Output the [x, y] coordinate of the center of the cell containing the given text.  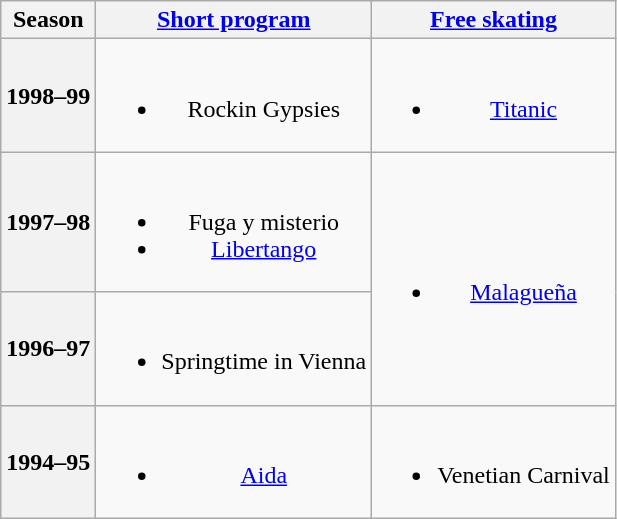
Season [48, 20]
1996–97 [48, 348]
Short program [234, 20]
Springtime in Vienna [234, 348]
Rockin Gypsies [234, 96]
1998–99 [48, 96]
Fuga y misterio Libertango [234, 222]
1997–98 [48, 222]
Titanic [494, 96]
1994–95 [48, 462]
Venetian Carnival [494, 462]
Aida [234, 462]
Malagueña [494, 278]
Free skating [494, 20]
